Scan for the cell matching the given text and deliver its (x, y) coordinate at center. 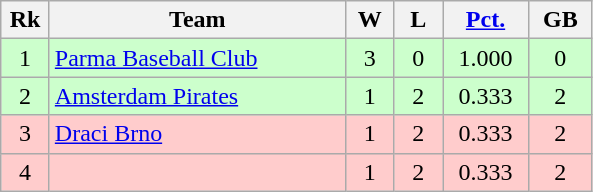
Rk (26, 20)
W (370, 20)
GB (561, 20)
Amsterdam Pirates (197, 96)
Draci Brno (197, 134)
L (418, 20)
Parma Baseball Club (197, 58)
1.000 (485, 58)
4 (26, 172)
Team (197, 20)
Pct. (485, 20)
